Detect which cell encompasses the target text, then output its (x, y) center coordinate. 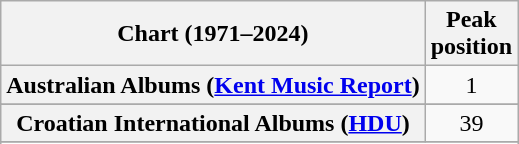
39 (471, 123)
Australian Albums (Kent Music Report) (213, 85)
Peakposition (471, 34)
1 (471, 85)
Chart (1971–2024) (213, 34)
Croatian International Albums (HDU) (213, 123)
